Return the (X, Y) coordinate for the center point of the cell that contains the specified text.  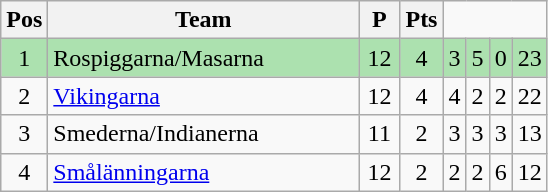
Pts (422, 20)
Smederna/Indianerna (204, 134)
23 (530, 58)
Smålänningarna (204, 172)
Pos (24, 20)
Team (204, 20)
5 (478, 58)
P (380, 20)
0 (500, 58)
22 (530, 96)
6 (500, 172)
Vikingarna (204, 96)
11 (380, 134)
Rospiggarna/Masarna (204, 58)
1 (24, 58)
13 (530, 134)
